Find where the given text appears and provide that cell's center as (X, Y) coordinate. 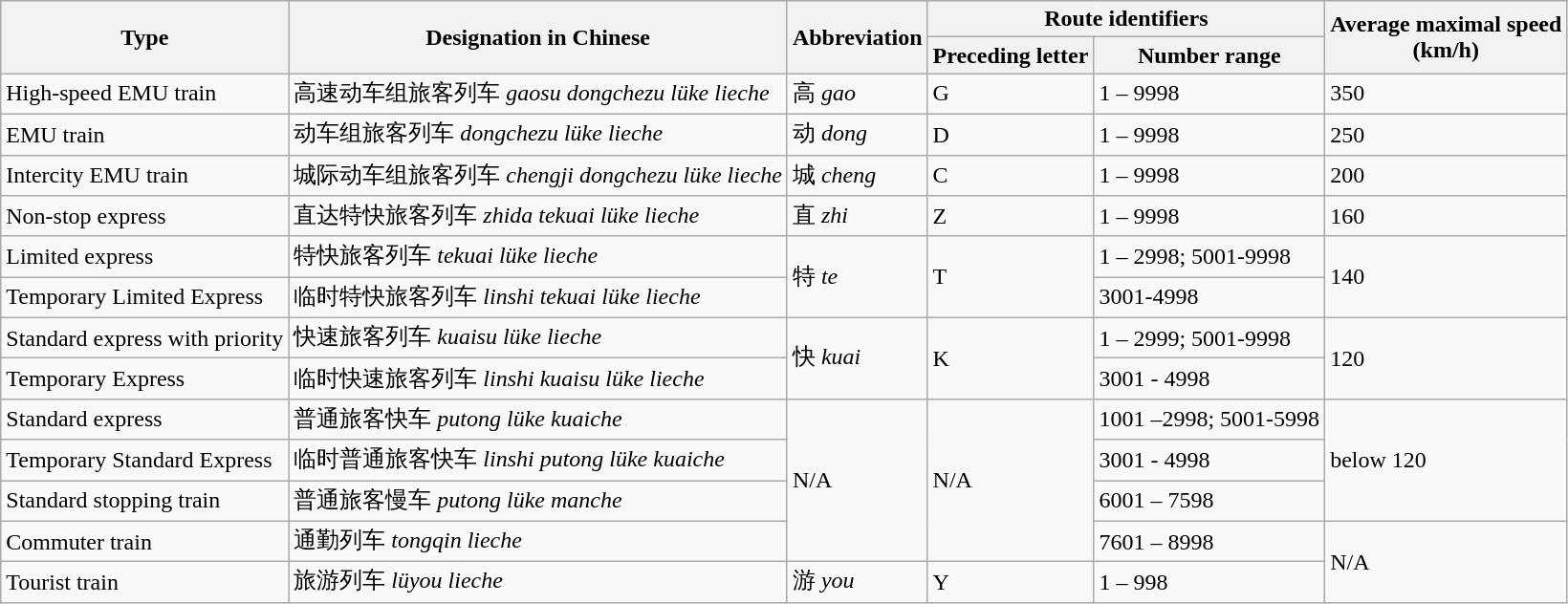
游 you (857, 583)
350 (1446, 94)
EMU train (145, 134)
直 zhi (857, 216)
临时快速旅客列车 linshi kuaisu lüke lieche (538, 378)
快 kuai (857, 357)
Standard express (145, 419)
快速旅客列车 kuaisu lüke lieche (538, 338)
7601 – 8998 (1209, 541)
城际动车组旅客列车 chengji dongchezu lüke lieche (538, 176)
K (1011, 357)
城 cheng (857, 176)
Limited express (145, 256)
120 (1446, 357)
动车组旅客列车 dongchezu lüke lieche (538, 134)
高 gao (857, 94)
临时普通旅客快车 linshi putong lüke kuaiche (538, 461)
通勤列车 tongqin lieche (538, 541)
普通旅客慢车 putong lüke manche (538, 501)
直达特快旅客列车 zhida tekuai lüke lieche (538, 216)
Intercity EMU train (145, 176)
Temporary Express (145, 378)
动 dong (857, 134)
D (1011, 134)
140 (1446, 277)
特 te (857, 277)
1 – 2999; 5001-9998 (1209, 338)
G (1011, 94)
Designation in Chinese (538, 37)
Z (1011, 216)
临时特快旅客列车 linshi tekuai lüke lieche (538, 298)
160 (1446, 216)
Standard stopping train (145, 501)
Route identifiers (1126, 19)
3001-4998 (1209, 298)
1 – 998 (1209, 583)
Tourist train (145, 583)
Number range (1209, 55)
Type (145, 37)
T (1011, 277)
250 (1446, 134)
1 – 2998; 5001-9998 (1209, 256)
Average maximal speed(km/h) (1446, 37)
Temporary Limited Express (145, 298)
Standard express with priority (145, 338)
旅游列车 lüyou lieche (538, 583)
Non-stop express (145, 216)
Temporary Standard Express (145, 461)
高速动车组旅客列车 gaosu dongchezu lüke lieche (538, 94)
普通旅客快车 putong lüke kuaiche (538, 419)
High-speed EMU train (145, 94)
Abbreviation (857, 37)
C (1011, 176)
6001 – 7598 (1209, 501)
200 (1446, 176)
below 120 (1446, 460)
Y (1011, 583)
Commuter train (145, 541)
特快旅客列车 tekuai lüke lieche (538, 256)
1001 –2998; 5001-5998 (1209, 419)
Preceding letter (1011, 55)
